Pinpoint the cell where the given text exists, returning its [x, y] midpoint coordinate. 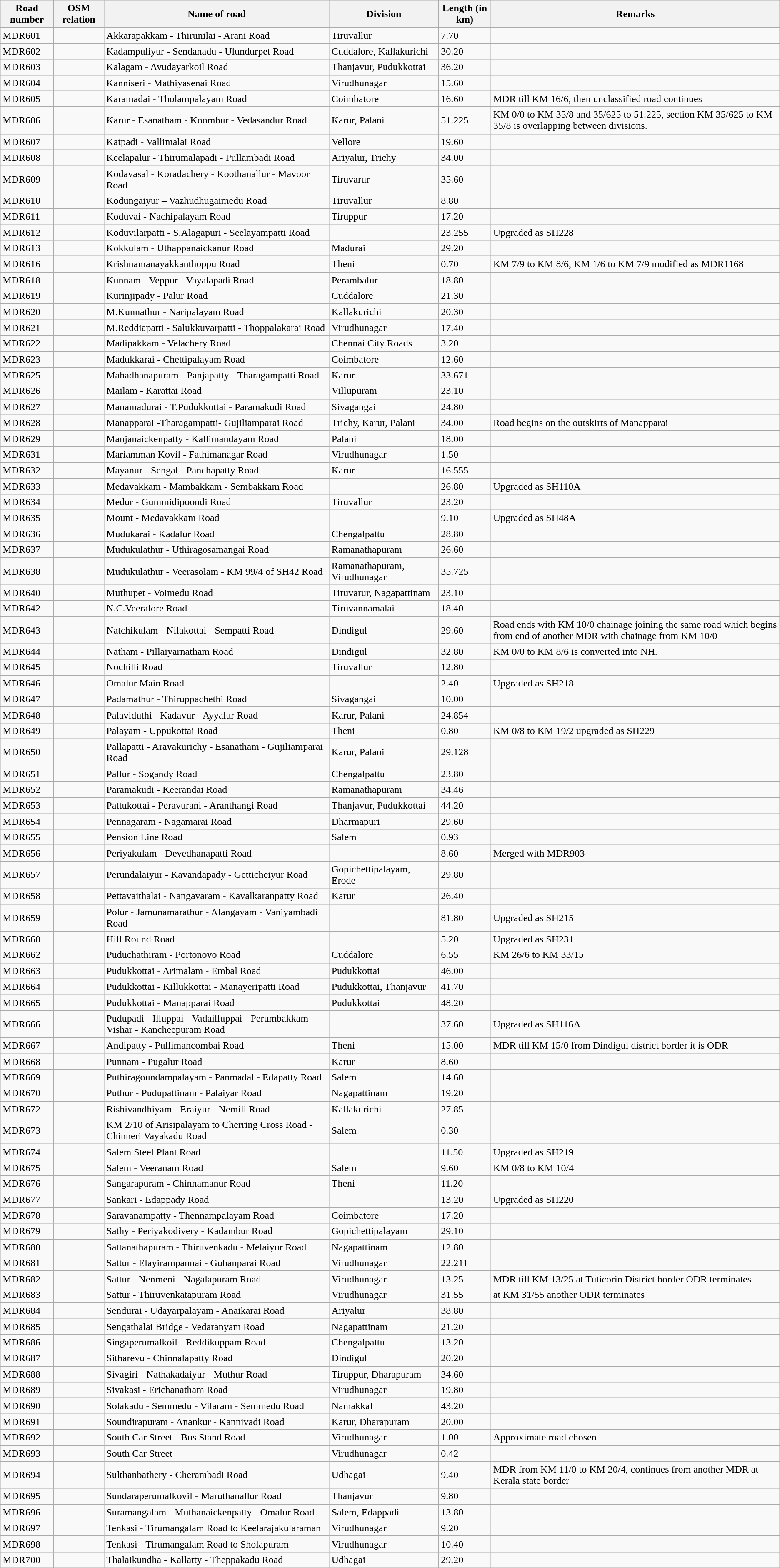
Upgraded as SH110A [635, 486]
20.30 [465, 312]
Nochilli Road [217, 667]
MDR643 [27, 630]
Tenkasi - Tirumangalam Road to Keelarajakularaman [217, 1528]
Division [384, 14]
Kokkulam - Uthappanaickanur Road [217, 248]
MDR660 [27, 939]
13.25 [465, 1279]
Approximate road chosen [635, 1438]
Karur - Esanatham - Koombur - Vedasandur Road [217, 120]
KM 0/8 to KM 10/4 [635, 1168]
Upgraded as SH219 [635, 1152]
KM 0/0 to KM 35/8 and 35/625 to 51.225, section KM 35/625 to KM 35/8 is overlapping between divisions. [635, 120]
Pudukkottai - Manapparai Road [217, 1002]
KM 0/8 to KM 19/2 upgraded as SH229 [635, 731]
Omalur Main Road [217, 683]
Salem - Veeranam Road [217, 1168]
0.93 [465, 837]
15.00 [465, 1045]
Medavakkam - Mambakkam - Sembakkam Road [217, 486]
Padamathur - Thiruppachethi Road [217, 699]
M.Kunnathur - Naripalayam Road [217, 312]
19.60 [465, 142]
16.60 [465, 99]
5.20 [465, 939]
24.80 [465, 407]
10.40 [465, 1544]
MDR680 [27, 1247]
OSM relation [78, 14]
23.255 [465, 232]
MDR607 [27, 142]
Pattukottai - Peravurani - Aranthangi Road [217, 806]
MDR609 [27, 179]
46.00 [465, 971]
MDR645 [27, 667]
MDR649 [27, 731]
Pudukkottai - Killukkottai - Manayeripatti Road [217, 987]
Cuddalore, Kallakurichi [384, 51]
MDR605 [27, 99]
MDR668 [27, 1062]
Akkarapakkam - Thirunilai - Arani Road [217, 35]
MDR678 [27, 1215]
1.50 [465, 454]
Sivagiri - Nathakadaiyur - Muthur Road [217, 1374]
31.55 [465, 1295]
MDR642 [27, 609]
MDR694 [27, 1475]
8.80 [465, 200]
Sulthanbathery - Cherambadi Road [217, 1475]
41.70 [465, 987]
MDR682 [27, 1279]
MDR683 [27, 1295]
19.20 [465, 1093]
Tiruvarur, Nagapattinam [384, 593]
Puthiragoundampalayam - Panmadal - Edapatty Road [217, 1077]
Koduvai - Nachipalayam Road [217, 216]
Remarks [635, 14]
MDR611 [27, 216]
30.20 [465, 51]
MDR640 [27, 593]
0.30 [465, 1130]
Palaviduthi - Kadavur - Ayyalur Road [217, 715]
Merged with MDR903 [635, 853]
MDR635 [27, 518]
MDR687 [27, 1358]
Polur - Jamunamarathur - Alangayam - Vaniyambadi Road [217, 918]
9.80 [465, 1496]
MDR618 [27, 280]
MDR689 [27, 1390]
Upgraded as SH220 [635, 1200]
Salem Steel Plant Road [217, 1152]
7.70 [465, 35]
Suramangalam - Muthanaickenpatty - Omalur Road [217, 1512]
20.00 [465, 1422]
22.211 [465, 1263]
MDR647 [27, 699]
MDR623 [27, 359]
MDR650 [27, 752]
MDR till KM 15/0 from Dindigul district border it is ODR [635, 1045]
Namakkal [384, 1406]
36.20 [465, 67]
Tenkasi - Tirumangalam Road to Sholapuram [217, 1544]
Salem, Edappadi [384, 1512]
Pudukkottai - Arimalam - Embal Road [217, 971]
24.854 [465, 715]
MDR631 [27, 454]
Punnam - Pugalur Road [217, 1062]
MDR636 [27, 534]
MDR634 [27, 502]
Rishivandhiyam - Eraiyur - Nemili Road [217, 1109]
MDR604 [27, 83]
MDR616 [27, 264]
MDR674 [27, 1152]
Sengathalai Bridge - Vedaranyam Road [217, 1327]
MDR675 [27, 1168]
Palayam - Uppukottai Road [217, 731]
MDR665 [27, 1002]
15.60 [465, 83]
MDR696 [27, 1512]
Sattur - Nenmeni - Nagalapuram Road [217, 1279]
Paramakudi - Keerandai Road [217, 790]
0.80 [465, 731]
Upgraded as SH218 [635, 683]
MDR612 [27, 232]
29.10 [465, 1231]
21.20 [465, 1327]
MDR from KM 11/0 to KM 20/4, continues from another MDR at Kerala state border [635, 1475]
9.10 [465, 518]
Muthupet - Voimedu Road [217, 593]
Mahadhanapuram - Panjapatty - Tharagampatti Road [217, 375]
Katpadi - Vallimalai Road [217, 142]
34.46 [465, 790]
33.671 [465, 375]
Mudukulathur - Veerasolam - KM 99/4 of SH42 Road [217, 571]
MDR673 [27, 1130]
27.85 [465, 1109]
Upgraded as SH231 [635, 939]
29.128 [465, 752]
MDR646 [27, 683]
48.20 [465, 1002]
MDR693 [27, 1453]
21.30 [465, 296]
MDR697 [27, 1528]
Name of road [217, 14]
37.60 [465, 1024]
at KM 31/55 another ODR terminates [635, 1295]
Upgraded as SH116A [635, 1024]
Upgraded as SH48A [635, 518]
Koduvilarpatti - S.Alagapuri - Seelayampatti Road [217, 232]
18.40 [465, 609]
Road ends with KM 10/0 chainage joining the same road which begins from end of another MDR with chainage from KM 10/0 [635, 630]
Mount - Medavakkam Road [217, 518]
Karur, Dharapuram [384, 1422]
MDR621 [27, 328]
Madipakkam - Velachery Road [217, 343]
MDR681 [27, 1263]
Tiruppur, Dharapuram [384, 1374]
26.60 [465, 550]
35.60 [465, 179]
Road begins on the outskirts of Manapparai [635, 423]
MDR653 [27, 806]
Manjanaickenpatty - Kallimandayam Road [217, 438]
11.20 [465, 1184]
MDR690 [27, 1406]
Sitharevu - Chinnalapatty Road [217, 1358]
KM 0/0 to KM 8/6 is converted into NH. [635, 651]
Kalagam - Avudayarkoil Road [217, 67]
Mudukarai - Kadalur Road [217, 534]
32.80 [465, 651]
26.40 [465, 896]
10.00 [465, 699]
12.60 [465, 359]
MDR627 [27, 407]
0.70 [465, 264]
Dharmapuri [384, 822]
Ramanathapuram, Virudhunagar [384, 571]
Kunnam - Veppur - Vayalapadi Road [217, 280]
81.80 [465, 918]
Perambalur [384, 280]
9.20 [465, 1528]
MDR657 [27, 874]
Natham - Pillaiyarnatham Road [217, 651]
Sankari - Edappady Road [217, 1200]
14.60 [465, 1077]
MDR644 [27, 651]
29.80 [465, 874]
Periyakulam - Devedhanapatti Road [217, 853]
MDR till KM 13/25 at Tuticorin District border ODR terminates [635, 1279]
MDR625 [27, 375]
Madurai [384, 248]
MDR620 [27, 312]
Pallapatti - Aravakurichy - Esanatham - Gujiliamparai Road [217, 752]
Vellore [384, 142]
Ariyalur, Trichy [384, 158]
Sattanathapuram - Thiruvenkadu - Melaiyur Road [217, 1247]
KM 26/6 to KM 33/15 [635, 955]
MDR601 [27, 35]
Puthur - Pudupattinam - Palaiyar Road [217, 1093]
MDR658 [27, 896]
1.00 [465, 1438]
Ariyalur [384, 1310]
Pudukkottai, Thanjavur [384, 987]
18.00 [465, 438]
MDR656 [27, 853]
MDR667 [27, 1045]
Pennagaram - Nagamarai Road [217, 822]
MDR692 [27, 1438]
MDR till KM 16/6, then unclassified road continues [635, 99]
20.20 [465, 1358]
MDR686 [27, 1343]
3.20 [465, 343]
Manapparai -Tharagampatti- Gujiliamparai Road [217, 423]
MDR662 [27, 955]
Sathy - Periyakodivery - Kadambur Road [217, 1231]
Sendurai - Udayarpalayam - Anaikarai Road [217, 1310]
Medur - Gummidipoondi Road [217, 502]
38.80 [465, 1310]
Mailam - Karattai Road [217, 391]
MDR677 [27, 1200]
6.55 [465, 955]
Natchikulam - Nilakottai - Sempatti Road [217, 630]
Hill Round Road [217, 939]
Sattur - Thiruvenkatapuram Road [217, 1295]
South Car Street - Bus Stand Road [217, 1438]
MDR638 [27, 571]
Krishnamanayakkanthoppu Road [217, 264]
MDR637 [27, 550]
26.80 [465, 486]
Road number [27, 14]
9.40 [465, 1475]
Tiruvarur [384, 179]
MDR651 [27, 774]
44.20 [465, 806]
Sattur - Elayirampannai - Guhanparai Road [217, 1263]
MDR666 [27, 1024]
43.20 [465, 1406]
Solakadu - Semmedu - Vilaram - Semmedu Road [217, 1406]
N.C.Veeralore Road [217, 609]
MDR676 [27, 1184]
Kurinjipady - Palur Road [217, 296]
MDR684 [27, 1310]
Pallur - Sogandy Road [217, 774]
MDR610 [27, 200]
Soundirapuram - Anankur - Kannivadi Road [217, 1422]
MDR695 [27, 1496]
Madukkarai - Chettipalayam Road [217, 359]
MDR629 [27, 438]
MDR613 [27, 248]
MDR622 [27, 343]
Gopichettipalayam [384, 1231]
18.80 [465, 280]
13.80 [465, 1512]
Villupuram [384, 391]
MDR691 [27, 1422]
MDR628 [27, 423]
Sangarapuram - Chinnamanur Road [217, 1184]
Mudukulathur - Uthiragosamangai Road [217, 550]
23.20 [465, 502]
Sundaraperumalkovil - Maruthanallur Road [217, 1496]
MDR698 [27, 1544]
35.725 [465, 571]
Manamadurai - T.Pudukkottai - Paramakudi Road [217, 407]
16.555 [465, 470]
17.40 [465, 328]
Puduchathiram - Portonovo Road [217, 955]
MDR652 [27, 790]
Tiruppur [384, 216]
Thanjavur [384, 1496]
MDR619 [27, 296]
Mariamman Kovil - Fathimanagar Road [217, 454]
11.50 [465, 1152]
MDR655 [27, 837]
Length (in km) [465, 14]
Pension Line Road [217, 837]
34.60 [465, 1374]
Upgraded as SH228 [635, 232]
MDR700 [27, 1560]
Trichy, Karur, Palani [384, 423]
Thalaikundha - Kallatty - Theppakadu Road [217, 1560]
MDR688 [27, 1374]
Tiruvannamalai [384, 609]
Pettavaithalai - Nangavaram - Kavalkaranpatty Road [217, 896]
Kodavasal - Koradachery - Koothanallur - Mavoor Road [217, 179]
Gopichettipalayam, Erode [384, 874]
MDR608 [27, 158]
Kodungaiyur – Vazhudhugaimedu Road [217, 200]
M.Reddiapatti - Salukkuvarpatti - Thoppalakarai Road [217, 328]
Karamadai - Tholampalayam Road [217, 99]
MDR632 [27, 470]
0.42 [465, 1453]
Kanniseri - Mathiyasenai Road [217, 83]
KM 7/9 to KM 8/6, KM 1/6 to KM 7/9 modified as MDR1168 [635, 264]
MDR602 [27, 51]
Keelapalur - Thirumalapadi - Pullambadi Road [217, 158]
MDR626 [27, 391]
MDR606 [27, 120]
2.40 [465, 683]
MDR672 [27, 1109]
Chennai City Roads [384, 343]
19.80 [465, 1390]
MDR663 [27, 971]
MDR654 [27, 822]
Mayanur - Sengal - Panchapatty Road [217, 470]
MDR648 [27, 715]
23.80 [465, 774]
MDR603 [27, 67]
Palani [384, 438]
Andipatty - Pullimancombai Road [217, 1045]
Saravanampatty - Thennampalayam Road [217, 1215]
MDR664 [27, 987]
Sivakasi - Erichanatham Road [217, 1390]
MDR679 [27, 1231]
MDR685 [27, 1327]
Upgraded as SH215 [635, 918]
9.60 [465, 1168]
MDR670 [27, 1093]
MDR633 [27, 486]
Pudupadi - Illuppai - Vadailluppai - Perumbakkam - Vishar - Kancheepuram Road [217, 1024]
51.225 [465, 120]
MDR659 [27, 918]
28.80 [465, 534]
MDR669 [27, 1077]
Perundalaiyur - Kavandapady - Getticheiyur Road [217, 874]
South Car Street [217, 1453]
Singaperumalkoil - Reddikuppam Road [217, 1343]
KM 2/10 of Arisipalayam to Cherring Cross Road - Chinneri Vayakadu Road [217, 1130]
Kadampuliyur - Sendanadu - Ulundurpet Road [217, 51]
